Find where the given text appears and provide that cell's center as [X, Y] coordinate. 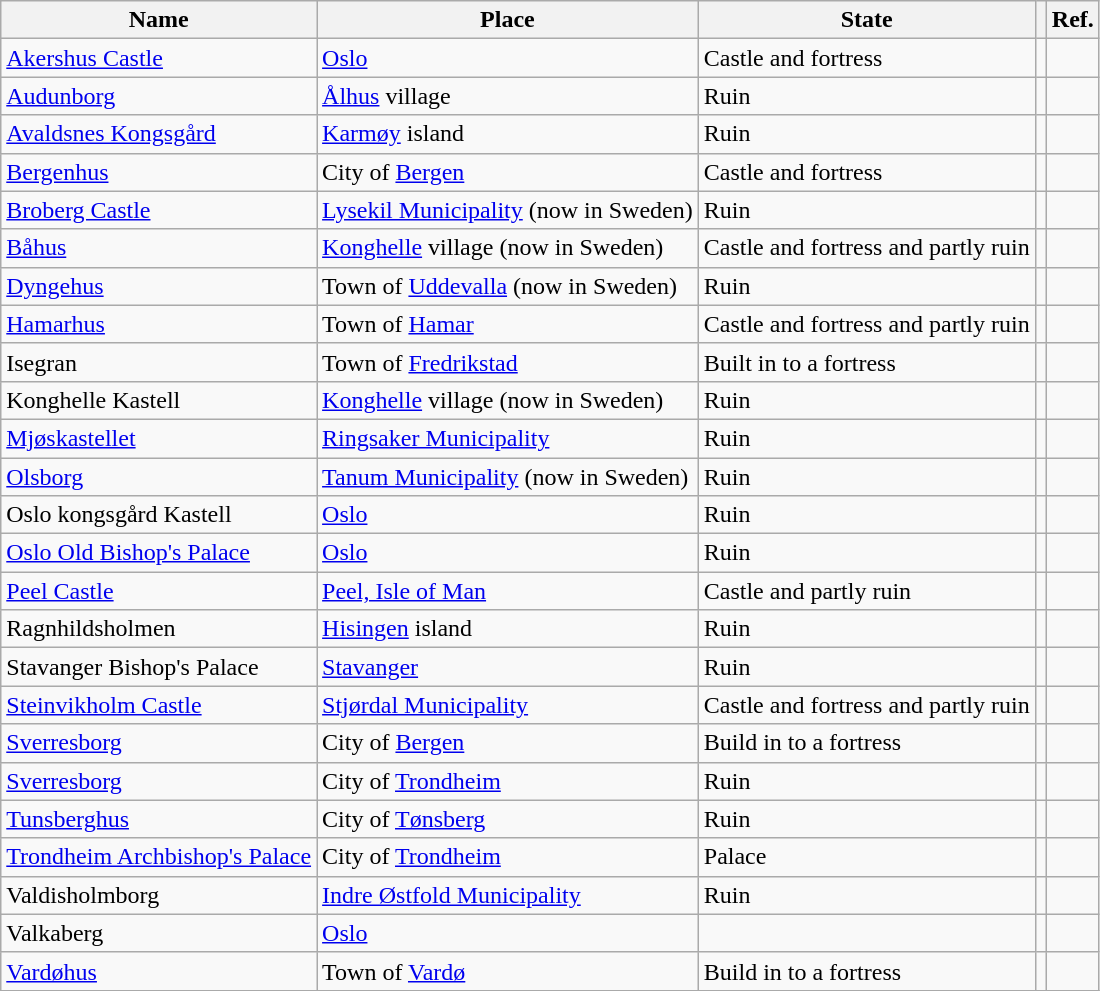
Place [508, 20]
Tanum Municipality (now in Sweden) [508, 477]
Ringsaker Municipality [508, 438]
Stjørdal Municipality [508, 705]
Oslo Old Bishop's Palace [159, 553]
Ragnhildsholmen [159, 629]
Name [159, 20]
Akershus Castle [159, 58]
Castle and partly ruin [866, 591]
Dyngehus [159, 286]
Peel Castle [159, 591]
Båhus [159, 248]
Built in to a fortress [866, 362]
Avaldsnes Kongsgård [159, 134]
Hisingen island [508, 629]
Broberg Castle [159, 210]
Vardøhus [159, 971]
Steinvikholm Castle [159, 705]
Lysekil Municipality (now in Sweden) [508, 210]
Mjøskastellet [159, 438]
Ålhus village [508, 96]
Town of Hamar [508, 324]
Hamarhus [159, 324]
Olsborg [159, 477]
Town of Uddevalla (now in Sweden) [508, 286]
Peel, Isle of Man [508, 591]
Valdisholmborg [159, 895]
Palace [866, 857]
Stavanger [508, 667]
Audunborg [159, 96]
Town of Vardø [508, 971]
Konghelle Kastell [159, 400]
Oslo kongsgård Kastell [159, 515]
Ref. [1072, 20]
Town of Fredrikstad [508, 362]
Trondheim Archbishop's Palace [159, 857]
Stavanger Bishop's Palace [159, 667]
State [866, 20]
Isegran [159, 362]
Tunsberghus [159, 819]
Bergenhus [159, 172]
Karmøy island [508, 134]
City of Tønsberg [508, 819]
Valkaberg [159, 933]
Indre Østfold Municipality [508, 895]
